Determine the (X, Y) coordinate at the center of the cell enclosing the given text.  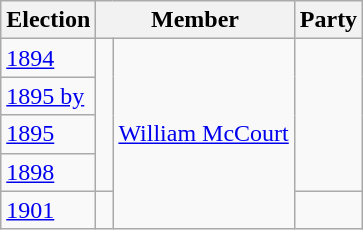
1894 (48, 58)
1895 by (48, 96)
William McCourt (204, 134)
1895 (48, 134)
Party (328, 20)
1901 (48, 210)
Member (195, 20)
1898 (48, 172)
Election (48, 20)
